Search for the cell housing the specified text and yield its (x, y) center coordinate. 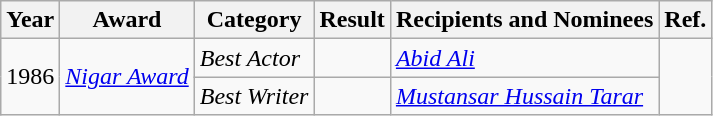
Nigar Award (127, 77)
Mustansar Hussain Tarar (524, 96)
Best Writer (254, 96)
1986 (30, 77)
Recipients and Nominees (524, 20)
Award (127, 20)
Result (352, 20)
Abid Ali (524, 58)
Best Actor (254, 58)
Year (30, 20)
Category (254, 20)
Ref. (686, 20)
